Pinpoint the cell where the given text exists, returning its (X, Y) midpoint coordinate. 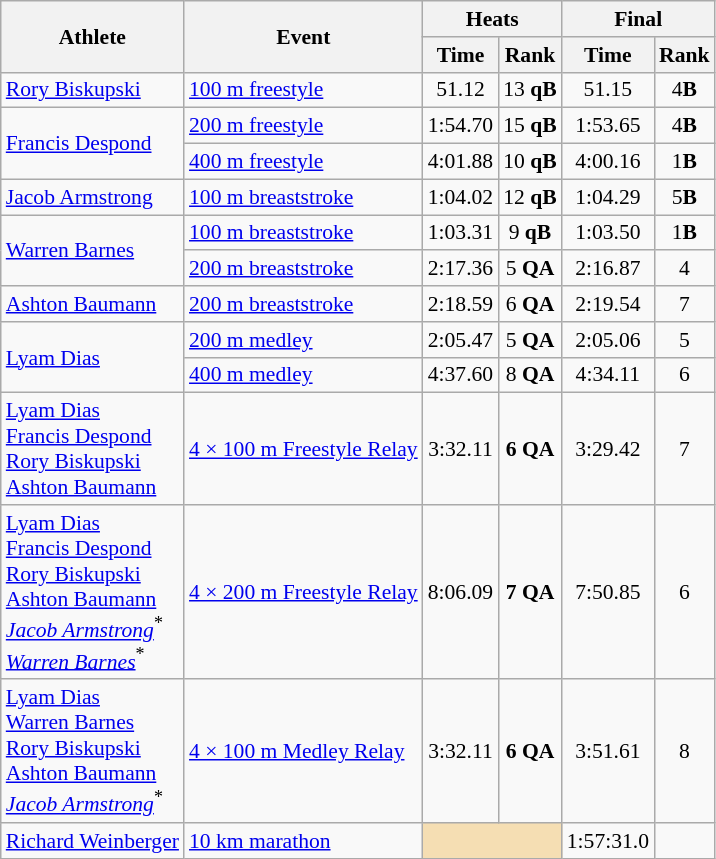
4 × 200 m Freestyle Relay (304, 592)
Lyam DiasFrancis DespondRory BiskupskiAshton Baumann (92, 449)
4:00.16 (608, 162)
Event (304, 36)
1:54.70 (460, 126)
1:03.31 (460, 233)
51.12 (460, 90)
7 QA (530, 592)
2:16.87 (608, 269)
8:06.09 (460, 592)
Richard Weinberger (92, 841)
1:57:31.0 (608, 841)
7:50.85 (608, 592)
15 qB (530, 126)
1:53.65 (608, 126)
13 qB (530, 90)
8 (684, 752)
400 m freestyle (304, 162)
Rory Biskupski (92, 90)
1:04.29 (608, 197)
2:17.36 (460, 269)
2:19.54 (608, 304)
5B (684, 197)
Lyam DiasFrancis DespondRory BiskupskiAshton BaumannJacob Armstrong*Warren Barnes* (92, 592)
4 × 100 m Freestyle Relay (304, 449)
200 m medley (304, 340)
9 qB (530, 233)
5 (684, 340)
Lyam Dias (92, 358)
Warren Barnes (92, 250)
10 km marathon (304, 841)
10 qB (530, 162)
Heats (492, 19)
4:37.60 (460, 375)
Athlete (92, 36)
3:51.61 (608, 752)
2:18.59 (460, 304)
Final (638, 19)
400 m medley (304, 375)
2:05.47 (460, 340)
51.15 (608, 90)
Francis Despond (92, 144)
Ashton Baumann (92, 304)
4:01.88 (460, 162)
2:05.06 (608, 340)
Lyam DiasWarren BarnesRory BiskupskiAshton BaumannJacob Armstrong* (92, 752)
100 m freestyle (304, 90)
4:34.11 (608, 375)
3:29.42 (608, 449)
1:04.02 (460, 197)
4 × 100 m Medley Relay (304, 752)
1:03.50 (608, 233)
12 qB (530, 197)
Jacob Armstrong (92, 197)
4 (684, 269)
200 m freestyle (304, 126)
8 QA (530, 375)
